Identify which cell holds the provided text, then report its (X, Y) central coordinate. 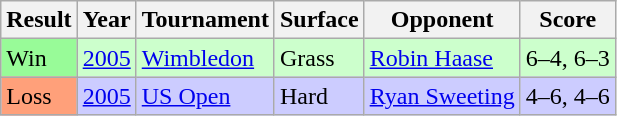
US Open (205, 96)
Robin Haase (442, 58)
Loss (39, 96)
Surface (319, 20)
Opponent (442, 20)
6–4, 6–3 (568, 58)
Hard (319, 96)
Win (39, 58)
Score (568, 20)
Result (39, 20)
Year (106, 20)
Wimbledon (205, 58)
4–6, 4–6 (568, 96)
Tournament (205, 20)
Grass (319, 58)
Ryan Sweeting (442, 96)
